Pinpoint the cell where the given text exists, returning its (x, y) midpoint coordinate. 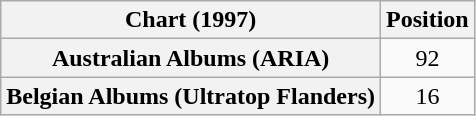
Belgian Albums (Ultratop Flanders) (191, 96)
92 (428, 58)
16 (428, 96)
Position (428, 20)
Chart (1997) (191, 20)
Australian Albums (ARIA) (191, 58)
